Identify which cell holds the provided text, then report its [x, y] central coordinate. 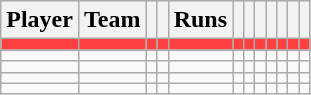
Team [112, 20]
Player [40, 20]
Runs [200, 20]
